For the text-containing cell, return its midpoint in [x, y] coordinate format. 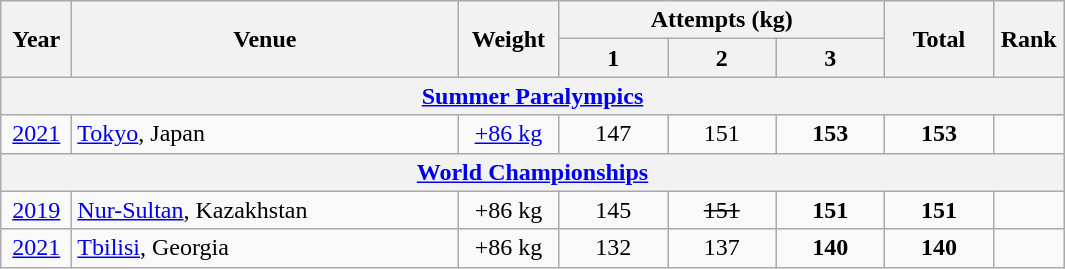
Attempts (kg) [722, 20]
132 [614, 248]
2 [722, 58]
Tbilisi, Georgia [265, 248]
Total [940, 39]
3 [830, 58]
Nur-Sultan, Kazakhstan [265, 210]
1 [614, 58]
Rank [1028, 39]
147 [614, 134]
145 [614, 210]
Year [36, 39]
Tokyo, Japan [265, 134]
2019 [36, 210]
Venue [265, 39]
World Championships [533, 172]
Weight [508, 39]
Summer Paralympics [533, 96]
137 [722, 248]
